Provide the (x, y) coordinate of the cell's center where the given text is located.  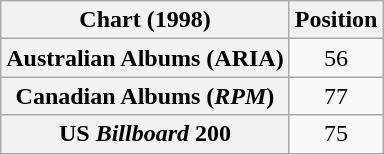
Chart (1998) (145, 20)
77 (336, 96)
Canadian Albums (RPM) (145, 96)
US Billboard 200 (145, 134)
56 (336, 58)
Australian Albums (ARIA) (145, 58)
75 (336, 134)
Position (336, 20)
